Search for the cell housing the specified text and yield its (X, Y) center coordinate. 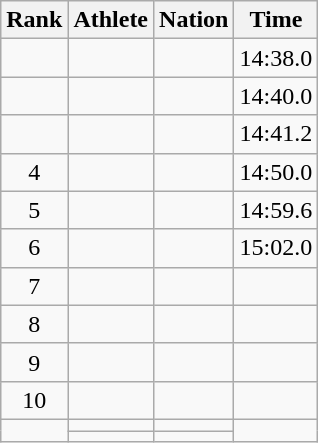
10 (34, 400)
5 (34, 210)
14:38.0 (276, 58)
Athlete (111, 20)
8 (34, 324)
6 (34, 248)
Nation (194, 20)
Time (276, 20)
14:41.2 (276, 134)
7 (34, 286)
Rank (34, 20)
14:50.0 (276, 172)
14:59.6 (276, 210)
15:02.0 (276, 248)
14:40.0 (276, 96)
9 (34, 362)
4 (34, 172)
